For the text-containing cell, return its midpoint in [x, y] coordinate format. 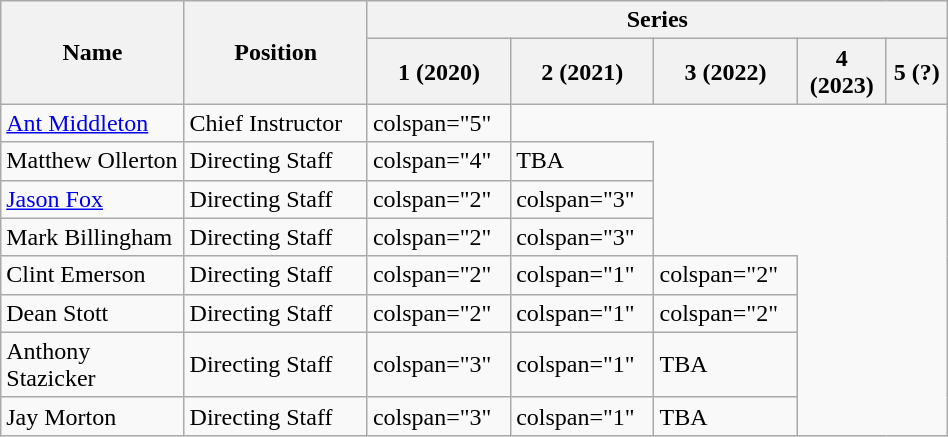
1 (2020) [438, 72]
4 (2023) [842, 72]
Ant Middleton [92, 123]
Anthony Stazicker [92, 364]
Matthew Ollerton [92, 161]
Position [276, 52]
5 (?) [916, 72]
colspan="5" [438, 123]
Clint Emerson [92, 275]
Chief Instructor [276, 123]
Jay Morton [92, 416]
Series [657, 20]
2 (2021) [582, 72]
colspan="4" [438, 161]
Name [92, 52]
Mark Billingham [92, 237]
Dean Stott [92, 313]
3 (2022) [726, 72]
Jason Fox [92, 199]
